Return (X, Y) of the center of cell containing provided text 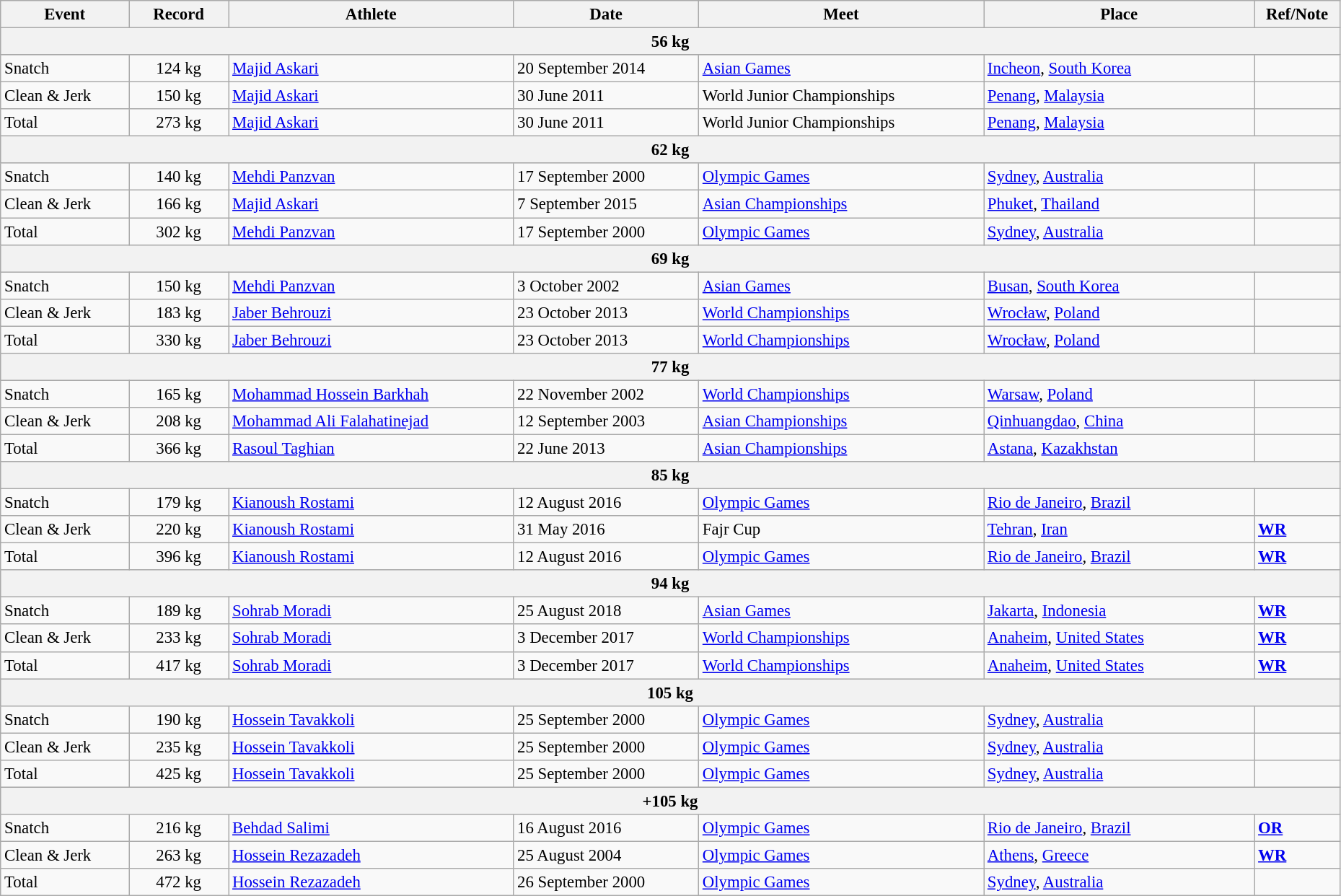
Behdad Salimi (371, 828)
Warsaw, Poland (1120, 394)
94 kg (671, 584)
Phuket, Thailand (1120, 204)
77 kg (671, 367)
25 August 2018 (606, 611)
Busan, South Korea (1120, 286)
263 kg (178, 855)
Fajr Cup (841, 530)
425 kg (178, 774)
20 September 2014 (606, 69)
Rasoul Taghian (371, 448)
220 kg (178, 530)
124 kg (178, 69)
Record (178, 14)
31 May 2016 (606, 530)
Astana, Kazakhstan (1120, 448)
366 kg (178, 448)
Incheon, South Korea (1120, 69)
Date (606, 14)
Mohammad Ali Falahatinejad (371, 421)
179 kg (178, 503)
189 kg (178, 611)
417 kg (178, 665)
273 kg (178, 123)
190 kg (178, 719)
26 September 2000 (606, 882)
69 kg (671, 258)
56 kg (671, 42)
396 kg (178, 557)
Mohammad Hossein Barkhah (371, 394)
140 kg (178, 177)
22 June 2013 (606, 448)
22 November 2002 (606, 394)
85 kg (671, 475)
Event (65, 14)
Tehran, Iran (1120, 530)
235 kg (178, 747)
Athens, Greece (1120, 855)
+105 kg (671, 801)
16 August 2016 (606, 828)
105 kg (671, 693)
165 kg (178, 394)
Qinhuangdao, China (1120, 421)
330 kg (178, 340)
183 kg (178, 312)
208 kg (178, 421)
472 kg (178, 882)
OR (1297, 828)
166 kg (178, 204)
3 October 2002 (606, 286)
62 kg (671, 150)
Athlete (371, 14)
12 September 2003 (606, 421)
302 kg (178, 232)
Jakarta, Indonesia (1120, 611)
Place (1120, 14)
7 September 2015 (606, 204)
Meet (841, 14)
233 kg (178, 638)
Ref/Note (1297, 14)
25 August 2004 (606, 855)
216 kg (178, 828)
